Return (x, y) of the center of cell containing provided text 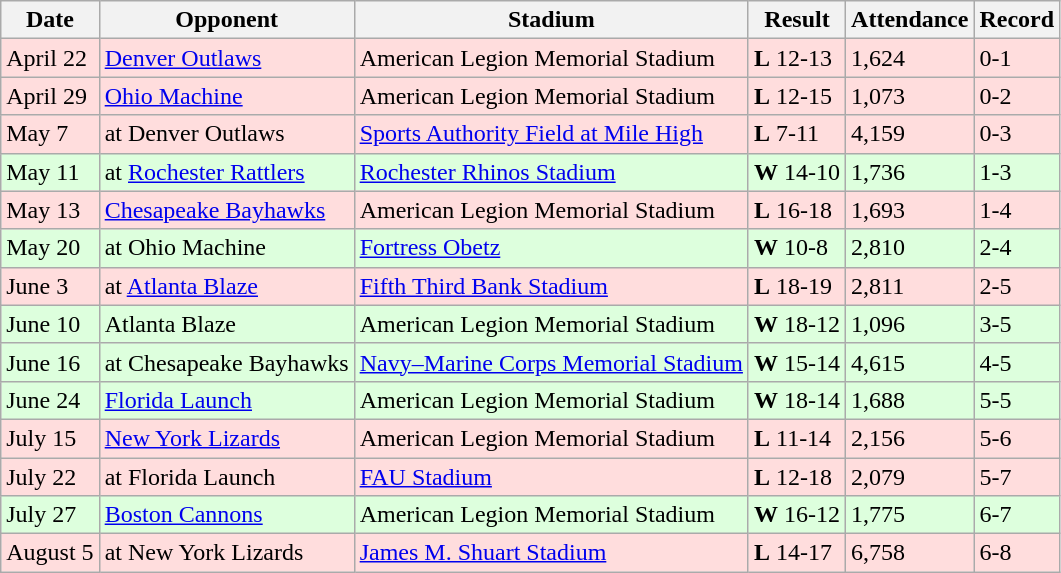
Fifth Third Bank Stadium (551, 286)
Florida Launch (226, 400)
at Denver Outlaws (226, 134)
6,758 (910, 553)
June 24 (50, 400)
Opponent (226, 20)
2,079 (910, 477)
Chesapeake Bayhawks (226, 210)
July 22 (50, 477)
June 10 (50, 324)
5-6 (1017, 438)
5-5 (1017, 400)
0-1 (1017, 58)
May 20 (50, 248)
1-3 (1017, 172)
July 27 (50, 515)
at Rochester Rattlers (226, 172)
May 7 (50, 134)
May 11 (50, 172)
FAU Stadium (551, 477)
4-5 (1017, 362)
W 15-14 (796, 362)
1,736 (910, 172)
Fortress Obetz (551, 248)
at Atlanta Blaze (226, 286)
Ohio Machine (226, 96)
Attendance (910, 20)
L 11-14 (796, 438)
0-3 (1017, 134)
Denver Outlaws (226, 58)
L 7-11 (796, 134)
at Chesapeake Bayhawks (226, 362)
4,615 (910, 362)
W 14-10 (796, 172)
2-4 (1017, 248)
W 10-8 (796, 248)
June 16 (50, 362)
W 18-14 (796, 400)
6-7 (1017, 515)
L 12-15 (796, 96)
1,073 (910, 96)
James M. Shuart Stadium (551, 553)
2,156 (910, 438)
L 12-13 (796, 58)
1,688 (910, 400)
W 16-12 (796, 515)
Result (796, 20)
6-8 (1017, 553)
0-2 (1017, 96)
4,159 (910, 134)
Stadium (551, 20)
3-5 (1017, 324)
Date (50, 20)
1,096 (910, 324)
at Ohio Machine (226, 248)
L 12-18 (796, 477)
May 13 (50, 210)
Sports Authority Field at Mile High (551, 134)
April 29 (50, 96)
L 14-17 (796, 553)
1-4 (1017, 210)
5-7 (1017, 477)
1,775 (910, 515)
L 18-19 (796, 286)
April 22 (50, 58)
June 3 (50, 286)
2,810 (910, 248)
L 16-18 (796, 210)
1,693 (910, 210)
at New York Lizards (226, 553)
2,811 (910, 286)
W 18-12 (796, 324)
1,624 (910, 58)
at Florida Launch (226, 477)
Boston Cannons (226, 515)
Rochester Rhinos Stadium (551, 172)
Record (1017, 20)
August 5 (50, 553)
New York Lizards (226, 438)
July 15 (50, 438)
2-5 (1017, 286)
Navy–Marine Corps Memorial Stadium (551, 362)
Atlanta Blaze (226, 324)
